Determine the (X, Y) coordinate at the center of the cell enclosing the given text.  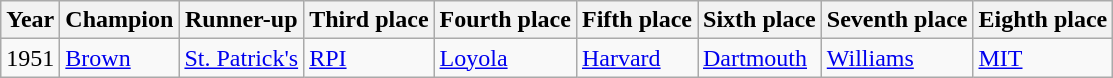
Brown (120, 58)
Dartmouth (760, 58)
Fifth place (636, 20)
St. Patrick's (242, 58)
Seventh place (897, 20)
1951 (30, 58)
Eighth place (1043, 20)
RPI (369, 58)
Sixth place (760, 20)
MIT (1043, 58)
Williams (897, 58)
Fourth place (505, 20)
Loyola (505, 58)
Runner-up (242, 20)
Champion (120, 20)
Year (30, 20)
Third place (369, 20)
Harvard (636, 58)
